Extract the [X, Y] coordinate from the center of the cell holding the provided text.  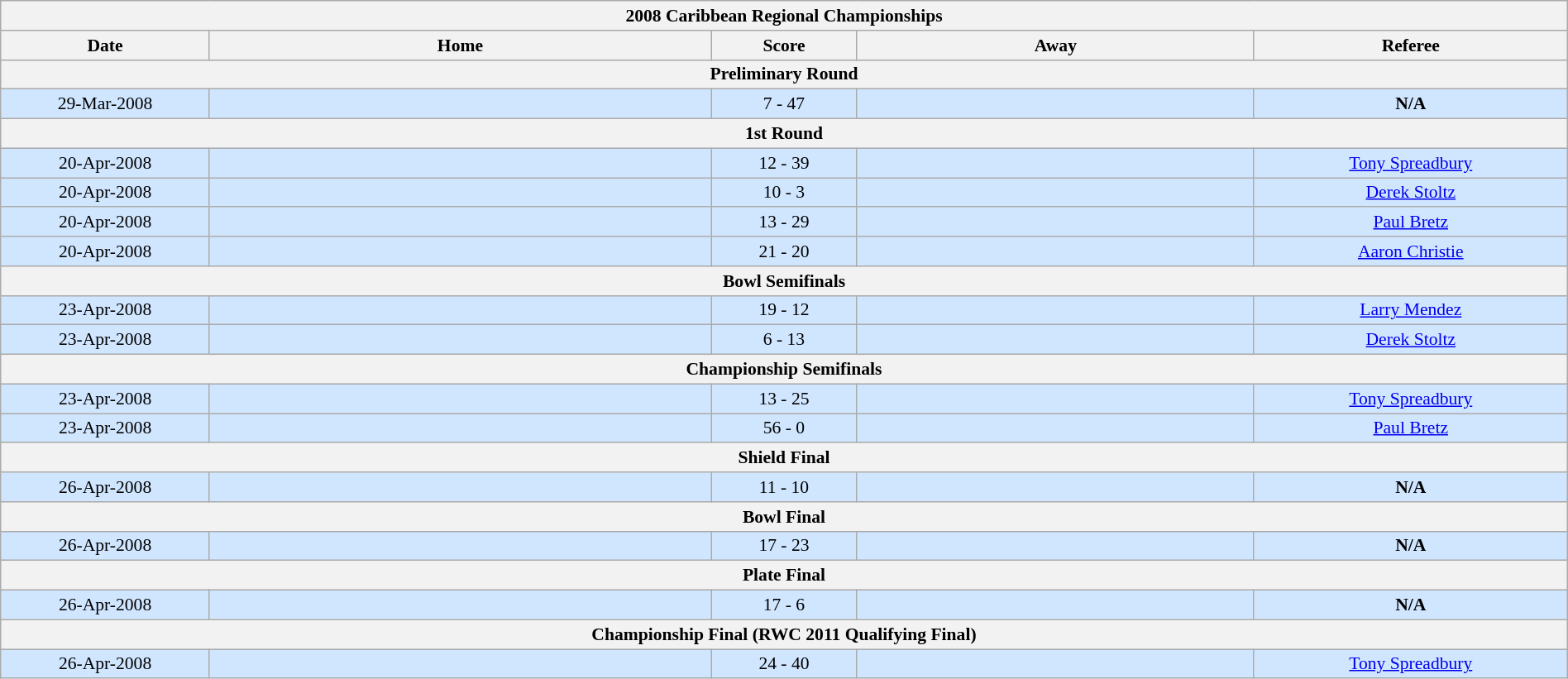
56 - 0 [784, 428]
Referee [1411, 45]
21 - 20 [784, 251]
12 - 39 [784, 163]
Plate Final [784, 576]
24 - 40 [784, 664]
Home [460, 45]
17 - 23 [784, 546]
10 - 3 [784, 193]
13 - 29 [784, 222]
Aaron Christie [1411, 251]
11 - 10 [784, 487]
17 - 6 [784, 605]
2008 Caribbean Regional Championships [784, 16]
7 - 47 [784, 104]
Championship Final (RWC 2011 Qualifying Final) [784, 634]
29-Mar-2008 [106, 104]
Championship Semifinals [784, 370]
Bowl Final [784, 517]
Larry Mendez [1411, 310]
Bowl Semifinals [784, 281]
Away [1055, 45]
13 - 25 [784, 399]
6 - 13 [784, 340]
Date [106, 45]
Preliminary Round [784, 74]
19 - 12 [784, 310]
Shield Final [784, 458]
1st Round [784, 134]
Score [784, 45]
